For the text-containing cell, return its midpoint in (X, Y) coordinate format. 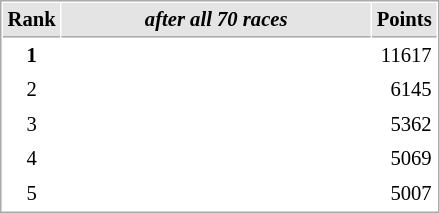
1 (32, 56)
5362 (404, 124)
Points (404, 20)
5007 (404, 194)
11617 (404, 56)
2 (32, 90)
Rank (32, 20)
5 (32, 194)
3 (32, 124)
after all 70 races (216, 20)
5069 (404, 158)
6145 (404, 90)
4 (32, 158)
